Return the [X, Y] coordinate for the center point of the cell that contains the specified text.  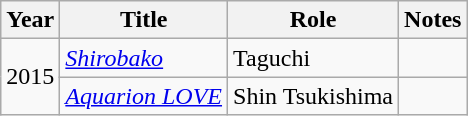
Shin Tsukishima [314, 96]
Year [30, 20]
2015 [30, 77]
Taguchi [314, 58]
Title [144, 20]
Role [314, 20]
Notes [433, 20]
Aquarion LOVE [144, 96]
Shirobako [144, 58]
